Pinpoint the cell where the given text exists, returning its (X, Y) midpoint coordinate. 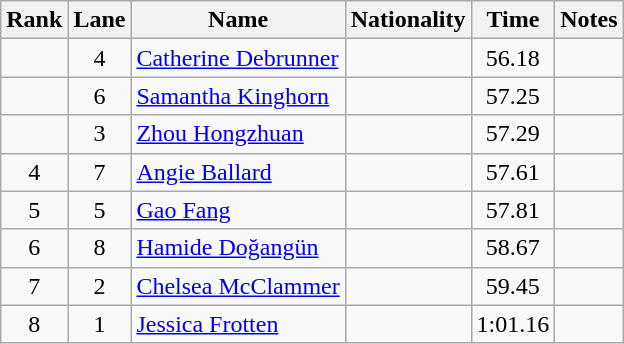
Hamide Doğangün (238, 248)
Nationality (408, 20)
2 (100, 286)
58.67 (513, 248)
1 (100, 324)
Lane (100, 20)
Gao Fang (238, 210)
57.61 (513, 172)
59.45 (513, 286)
Samantha Kinghorn (238, 96)
56.18 (513, 58)
3 (100, 134)
Chelsea McClammer (238, 286)
Time (513, 20)
Name (238, 20)
57.29 (513, 134)
Zhou Hongzhuan (238, 134)
Angie Ballard (238, 172)
Notes (589, 20)
Jessica Frotten (238, 324)
57.25 (513, 96)
1:01.16 (513, 324)
57.81 (513, 210)
Catherine Debrunner (238, 58)
Rank (34, 20)
